Locate the cell with the specified text and output its (x, y) center coordinate. 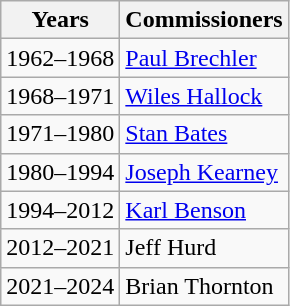
2012–2021 (60, 248)
Stan Bates (204, 134)
1971–1980 (60, 134)
Wiles Hallock (204, 96)
1968–1971 (60, 96)
Years (60, 20)
Commissioners (204, 20)
1980–1994 (60, 172)
Jeff Hurd (204, 248)
1994–2012 (60, 210)
Paul Brechler (204, 58)
Karl Benson (204, 210)
Joseph Kearney (204, 172)
2021–2024 (60, 286)
1962–1968 (60, 58)
Brian Thornton (204, 286)
